Detect which cell encompasses the target text, then output its [X, Y] center coordinate. 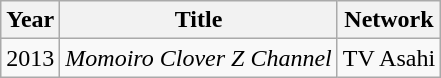
Momoiro Clover Z Channel [199, 58]
Year [30, 20]
TV Asahi [388, 58]
Network [388, 20]
2013 [30, 58]
Title [199, 20]
